Pinpoint the cell where the given text exists, returning its [x, y] midpoint coordinate. 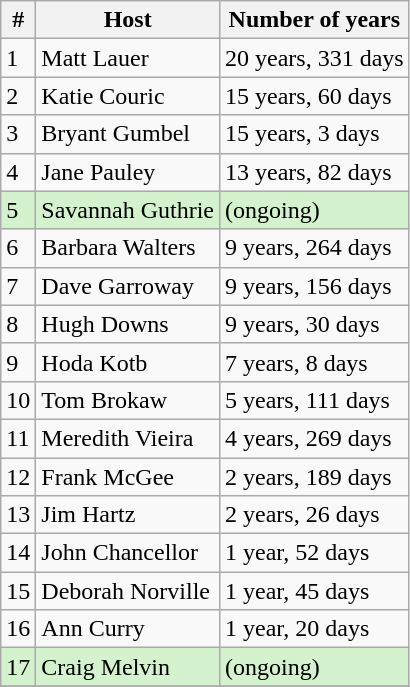
Tom Brokaw [128, 400]
Meredith Vieira [128, 438]
9 years, 264 days [314, 248]
1 year, 52 days [314, 553]
Ann Curry [128, 629]
1 [18, 58]
14 [18, 553]
15 years, 3 days [314, 134]
Dave Garroway [128, 286]
4 [18, 172]
# [18, 20]
20 years, 331 days [314, 58]
Matt Lauer [128, 58]
4 years, 269 days [314, 438]
9 [18, 362]
13 years, 82 days [314, 172]
7 [18, 286]
11 [18, 438]
15 years, 60 days [314, 96]
Barbara Walters [128, 248]
15 [18, 591]
Number of years [314, 20]
10 [18, 400]
2 [18, 96]
8 [18, 324]
7 years, 8 days [314, 362]
Savannah Guthrie [128, 210]
Jane Pauley [128, 172]
2 years, 26 days [314, 515]
Katie Couric [128, 96]
13 [18, 515]
1 year, 45 days [314, 591]
Frank McGee [128, 477]
Jim Hartz [128, 515]
Craig Melvin [128, 667]
Bryant Gumbel [128, 134]
Deborah Norville [128, 591]
Hoda Kotb [128, 362]
Host [128, 20]
5 years, 111 days [314, 400]
9 years, 156 days [314, 286]
John Chancellor [128, 553]
Hugh Downs [128, 324]
2 years, 189 days [314, 477]
12 [18, 477]
9 years, 30 days [314, 324]
1 year, 20 days [314, 629]
6 [18, 248]
3 [18, 134]
5 [18, 210]
16 [18, 629]
17 [18, 667]
